Detect which cell encompasses the target text, then output its [x, y] center coordinate. 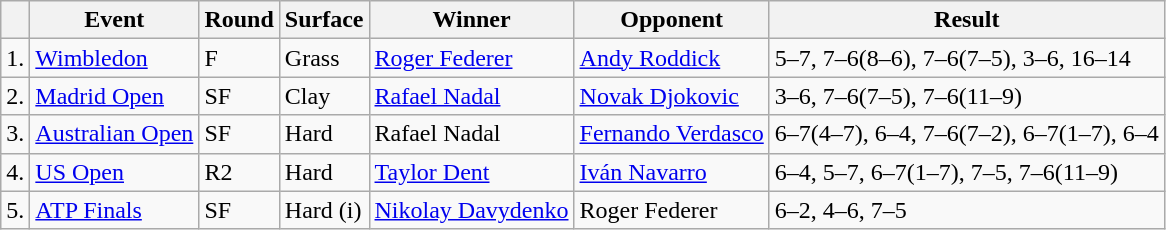
ATP Finals [114, 210]
Winner [472, 20]
4. [16, 172]
Hard (i) [324, 210]
6–7(4–7), 6–4, 7–6(7–2), 6–7(1–7), 6–4 [966, 134]
Wimbledon [114, 58]
Clay [324, 96]
R2 [239, 172]
Event [114, 20]
6–4, 5–7, 6–7(1–7), 7–5, 7–6(11–9) [966, 172]
Australian Open [114, 134]
5. [16, 210]
F [239, 58]
6–2, 4–6, 7–5 [966, 210]
Opponent [672, 20]
Iván Navarro [672, 172]
Surface [324, 20]
US Open [114, 172]
Fernando Verdasco [672, 134]
Taylor Dent [472, 172]
2. [16, 96]
Result [966, 20]
3–6, 7–6(7–5), 7–6(11–9) [966, 96]
Madrid Open [114, 96]
Andy Roddick [672, 58]
Grass [324, 58]
1. [16, 58]
Novak Djokovic [672, 96]
Nikolay Davydenko [472, 210]
3. [16, 134]
5–7, 7–6(8–6), 7–6(7–5), 3–6, 16–14 [966, 58]
Round [239, 20]
